Provide the (X, Y) coordinate of the cell's center where the given text is located.  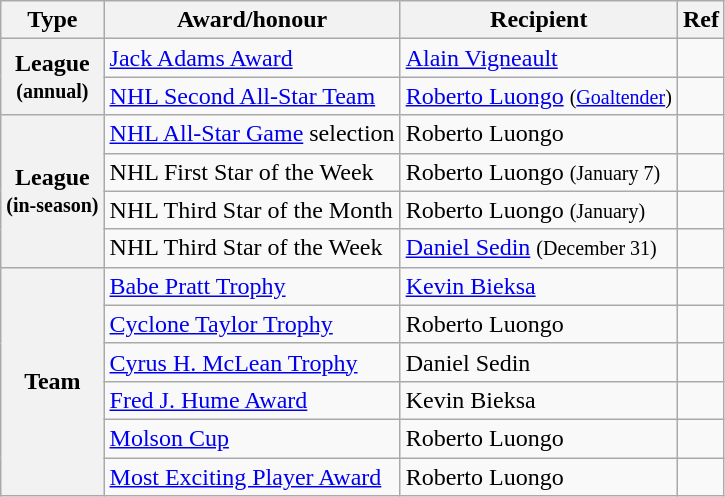
NHL Second All-Star Team (252, 96)
Babe Pratt Trophy (252, 286)
Jack Adams Award (252, 58)
Alain Vigneault (538, 58)
NHL First Star of the Week (252, 172)
Recipient (538, 20)
Team (52, 381)
Award/honour (252, 20)
Roberto Luongo (January) (538, 210)
Most Exciting Player Award (252, 477)
League(in-season) (52, 191)
Daniel Sedin (538, 362)
Roberto Luongo (January 7) (538, 172)
Cyrus H. McLean Trophy (252, 362)
Daniel Sedin (December 31) (538, 248)
NHL Third Star of the Week (252, 248)
Type (52, 20)
Cyclone Taylor Trophy (252, 324)
Ref (700, 20)
NHL All-Star Game selection (252, 134)
League(annual) (52, 77)
Fred J. Hume Award (252, 400)
Roberto Luongo (Goaltender) (538, 96)
NHL Third Star of the Month (252, 210)
Molson Cup (252, 438)
